Return the [X, Y] coordinate for the center point of the cell that contains the specified text.  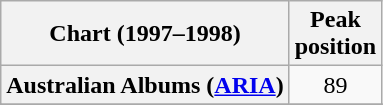
Chart (1997–1998) [145, 34]
Australian Albums (ARIA) [145, 85]
Peakposition [335, 34]
89 [335, 85]
